Pinpoint the cell where the given text exists, returning its [X, Y] midpoint coordinate. 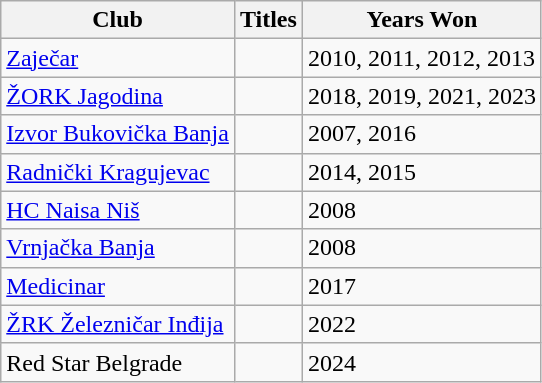
2007, 2016 [422, 134]
2018, 2019, 2021, 2023 [422, 96]
Medicinar [118, 286]
2024 [422, 362]
Radnički Kragujevac [118, 172]
Zaječar [118, 58]
Izvor Bukovička Banja [118, 134]
HC Naisa Niš [118, 210]
2014, 2015 [422, 172]
Vrnjačka Banja [118, 248]
ŽORK Jagodina [118, 96]
2017 [422, 286]
2010, 2011, 2012, 2013 [422, 58]
ŽRK Železničar Inđija [118, 324]
Red Star Belgrade [118, 362]
Club [118, 20]
Titles [268, 20]
Years Won [422, 20]
2022 [422, 324]
